Pinpoint the cell where the given text exists, returning its (x, y) midpoint coordinate. 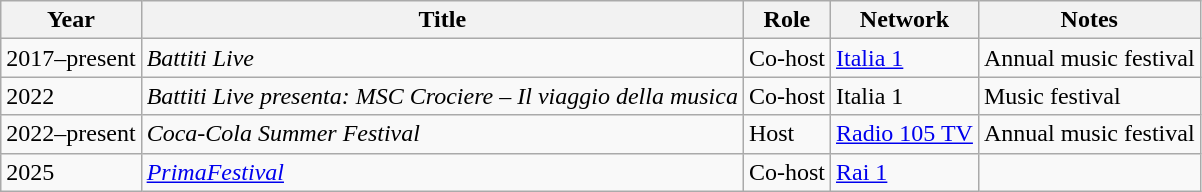
2022–present (71, 134)
2022 (71, 96)
Radio 105 TV (904, 134)
Title (442, 20)
Battiti Live presenta: MSC Crociere – Il viaggio della musica (442, 96)
Notes (1089, 20)
PrimaFestival (442, 172)
Host (786, 134)
Role (786, 20)
Coca-Cola Summer Festival (442, 134)
2025 (71, 172)
Year (71, 20)
Network (904, 20)
Rai 1 (904, 172)
2017–present (71, 58)
Music festival (1089, 96)
Battiti Live (442, 58)
